Scan for the cell matching the given text and deliver its (X, Y) coordinate at center. 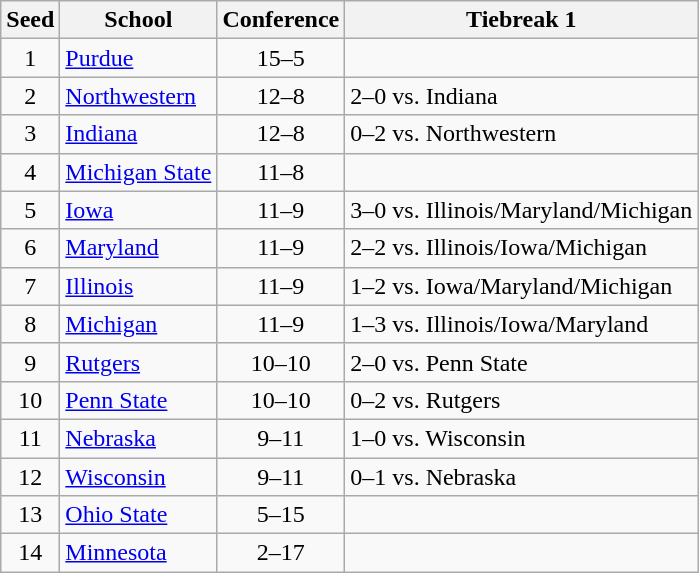
4 (30, 172)
2 (30, 96)
0–1 vs. Nebraska (522, 477)
12 (30, 477)
Maryland (138, 248)
2–0 vs. Penn State (522, 362)
Northwestern (138, 96)
14 (30, 553)
11–8 (281, 172)
Ohio State (138, 515)
Purdue (138, 58)
8 (30, 324)
2–0 vs. Indiana (522, 96)
Indiana (138, 134)
13 (30, 515)
School (138, 20)
1 (30, 58)
0–2 vs. Northwestern (522, 134)
Minnesota (138, 553)
1–3 vs. Illinois/Iowa/Maryland (522, 324)
Seed (30, 20)
Conference (281, 20)
11 (30, 438)
Rutgers (138, 362)
1–2 vs. Iowa/Maryland/Michigan (522, 286)
5 (30, 210)
Iowa (138, 210)
0–2 vs. Rutgers (522, 400)
Michigan State (138, 172)
5–15 (281, 515)
6 (30, 248)
Tiebreak 1 (522, 20)
3–0 vs. Illinois/Maryland/Michigan (522, 210)
1–0 vs. Wisconsin (522, 438)
3 (30, 134)
2–2 vs. Illinois/Iowa/Michigan (522, 248)
Wisconsin (138, 477)
Illinois (138, 286)
7 (30, 286)
15–5 (281, 58)
2–17 (281, 553)
9 (30, 362)
Michigan (138, 324)
Nebraska (138, 438)
Penn State (138, 400)
10 (30, 400)
